Return [x, y] of the center of cell containing provided text 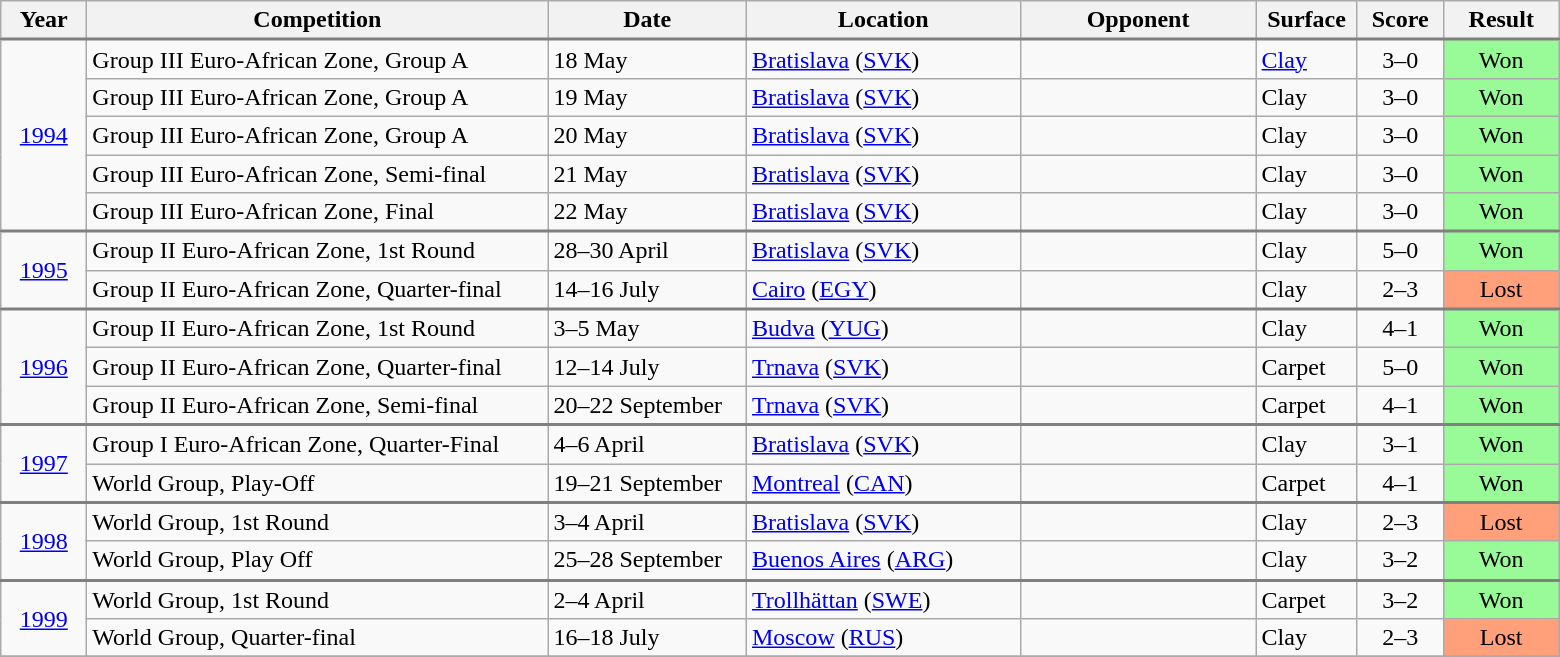
1997 [44, 464]
1998 [44, 541]
28–30 April [648, 250]
20 May [648, 135]
Cairo (EGY) [883, 290]
1994 [44, 136]
1995 [44, 270]
Year [44, 20]
World Group, Play-Off [318, 484]
1996 [44, 367]
Buenos Aires (ARG) [883, 560]
Opponent [1138, 20]
Montreal (CAN) [883, 484]
World Group, Play Off [318, 560]
1999 [44, 618]
Result [1501, 20]
12–14 July [648, 367]
19–21 September [648, 484]
19 May [648, 97]
Budva (YUG) [883, 328]
2–4 April [648, 600]
Surface [1306, 20]
Date [648, 20]
21 May [648, 173]
4–6 April [648, 444]
World Group, Quarter-final [318, 638]
16–18 July [648, 638]
20–22 September [648, 406]
14–16 July [648, 290]
Group III Euro-African Zone, Final [318, 212]
3–1 [1400, 444]
Location [883, 20]
3–4 April [648, 522]
25–28 September [648, 560]
Score [1400, 20]
Trollhättan (SWE) [883, 600]
3–5 May [648, 328]
Competition [318, 20]
Group III Euro-African Zone, Semi-final [318, 173]
22 May [648, 212]
Moscow (RUS) [883, 638]
Group II Euro-African Zone, Semi-final [318, 406]
18 May [648, 60]
Group I Euro-African Zone, Quarter-Final [318, 444]
